Determine the [X, Y] coordinate at the center of the cell enclosing the given text.  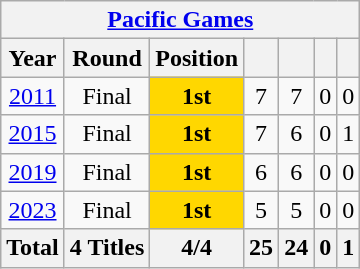
2019 [33, 172]
Position [197, 58]
25 [262, 248]
Total [33, 248]
Year [33, 58]
2015 [33, 134]
Round [107, 58]
Pacific Games [180, 20]
2023 [33, 210]
2011 [33, 96]
4/4 [197, 248]
24 [296, 248]
4 Titles [107, 248]
